Identify which cell holds the provided text, then report its (X, Y) central coordinate. 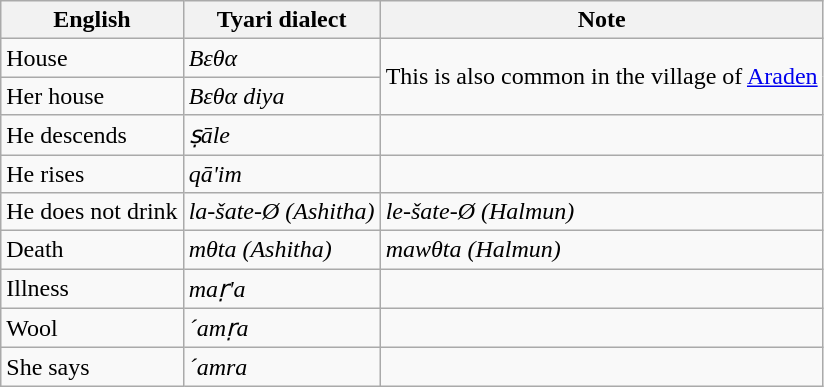
This is also common in the village of Araden (602, 77)
´amra (282, 367)
Bεθα diya (282, 96)
Bεθα (282, 58)
Illness (92, 289)
la-šate-Ø (Ashitha) (282, 212)
mθta (Ashitha) (282, 250)
maṛ'a (282, 289)
le-šate-Ø (Halmun) (602, 212)
House (92, 58)
qā'im (282, 173)
´amṛa (282, 328)
Tyari dialect (282, 20)
Her house (92, 96)
Wool (92, 328)
Death (92, 250)
Note (602, 20)
She says (92, 367)
mawθta (Halmun) (602, 250)
English (92, 20)
ṣāle (282, 135)
He descends (92, 135)
He rises (92, 173)
He does not drink (92, 212)
